From the cell containing the given text, extract its center point as [X, Y] coordinate. 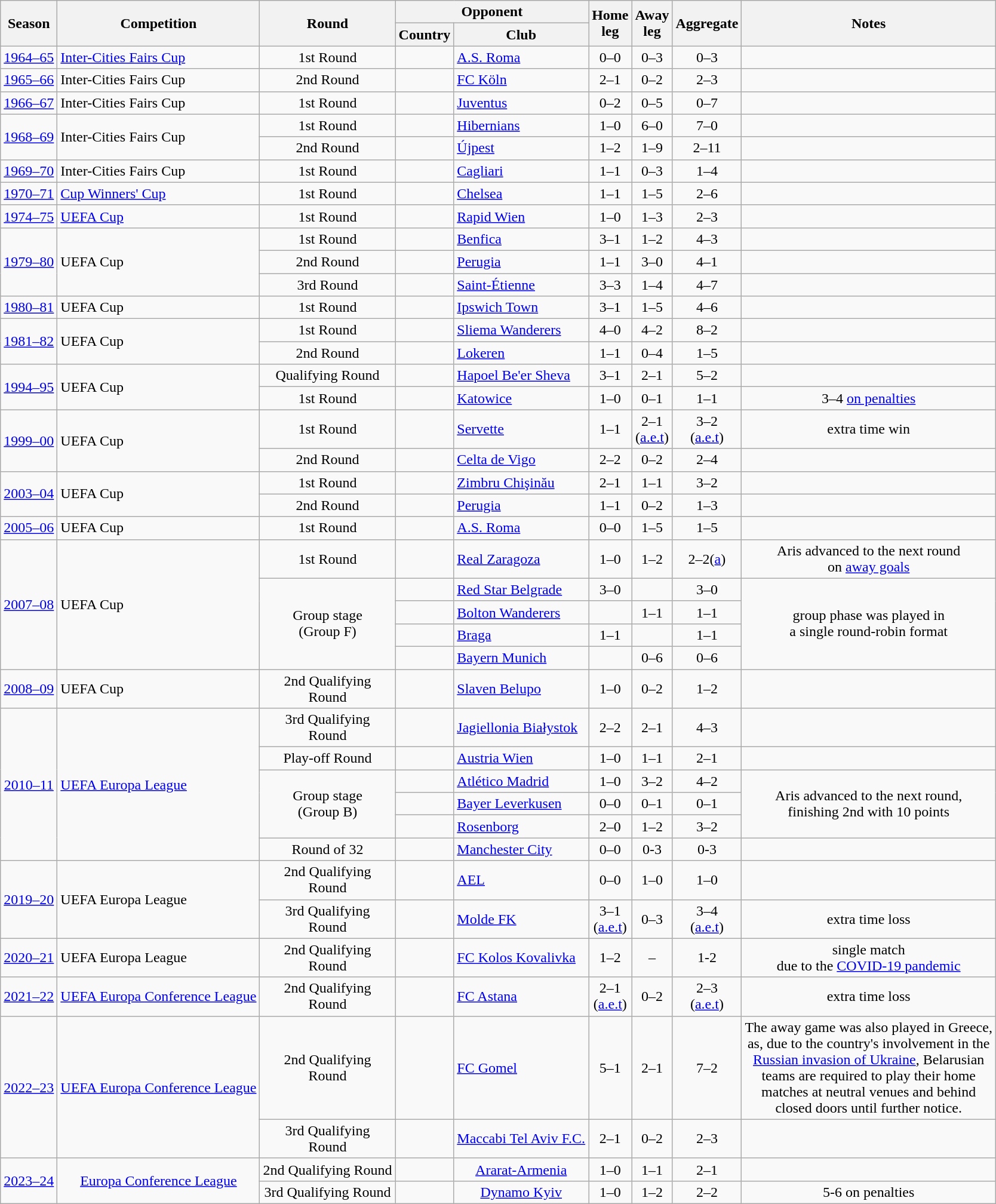
FC Astana [521, 996]
single matchdue to the COVID-19 pandemic [869, 958]
Round of 32 [327, 849]
Braga [521, 635]
Notes [869, 23]
Hibernians [521, 125]
Maccabi Tel Aviv F.C. [521, 1138]
2019–20 [29, 899]
2–0 [610, 827]
Servette [521, 429]
2003–04 [29, 494]
2–3(a.e.t) [707, 996]
Celta de Vigo [521, 460]
– [652, 958]
2008–09 [29, 688]
Group stage(Group F) [327, 623]
0–7 [707, 103]
4–7 [707, 285]
1980–81 [29, 308]
Juventus [521, 103]
Atlético Madrid [521, 781]
0–4 [652, 353]
1970–71 [29, 193]
1964–65 [29, 57]
Újpest [521, 148]
Qualifying Round [327, 376]
Bayern Munich [521, 658]
5–2 [707, 376]
5–1 [610, 1068]
4–0 [610, 330]
3–4 on penalties [869, 398]
Ararat-Armenia [521, 1169]
2021–22 [29, 996]
2–6 [707, 193]
Aris advanced to the next roundon away goals [869, 559]
0–5 [652, 103]
3rd Qualifying Round [327, 1192]
1966–67 [29, 103]
6–0 [652, 125]
Round [327, 23]
Real Zaragoza [521, 559]
Katowice [521, 398]
Aris advanced to the next round,finishing 2nd with 10 points [869, 804]
Season [29, 23]
extra time win [869, 429]
Slaven Belupo [521, 688]
Red Star Belgrade [521, 589]
2020–21 [29, 958]
Club [521, 35]
2–4 [707, 460]
Europa Conference League [159, 1181]
Rapid Wien [521, 216]
3rd Round [327, 285]
1965–66 [29, 80]
FC Gomel [521, 1068]
1974–75 [29, 216]
Awayleg [652, 23]
3–1(a.e.t) [610, 919]
1-2 [707, 958]
Chelsea [521, 193]
Opponent [492, 12]
Austria Wien [521, 758]
group phase was played ina single round-robin format [869, 623]
Aggregate [707, 23]
2–11 [707, 148]
Zimbru Chişinău [521, 483]
Rosenborg [521, 827]
4–6 [707, 308]
2010–11 [29, 785]
Homeleg [610, 23]
8–2 [707, 330]
2023–24 [29, 1181]
Hapoel Be'er Sheva [521, 376]
1968–69 [29, 137]
FC Köln [521, 80]
Benfica [521, 239]
FC Kolos Kovalivka [521, 958]
1–9 [652, 148]
Cup Winners' Cup [159, 193]
2022–23 [29, 1087]
3–3 [610, 285]
3–4(a.e.t) [707, 919]
3–2(a.e.t) [707, 429]
Bolton Wanderers [521, 612]
Competition [159, 23]
2007–08 [29, 604]
1979–80 [29, 262]
Group stage(Group B) [327, 804]
Lokeren [521, 353]
Ipswich Town [521, 308]
2005–06 [29, 528]
Saint-Étienne [521, 285]
7–0 [707, 125]
Manchester City [521, 849]
5-6 on penalties [869, 1192]
AEL [521, 880]
Cagliari [521, 171]
Play-off Round [327, 758]
2–2(a) [707, 559]
Bayer Leverkusen [521, 804]
1981–82 [29, 342]
Sliema Wanderers [521, 330]
1969–70 [29, 171]
Jagiellonia Białystok [521, 727]
2nd Qualifying Round [327, 1169]
1999–00 [29, 441]
Dynamo Kyiv [521, 1192]
4–1 [707, 262]
1994–95 [29, 387]
Molde FK [521, 919]
7–2 [707, 1068]
Country [425, 35]
